Locate the cell with the specified text and output its [X, Y] center coordinate. 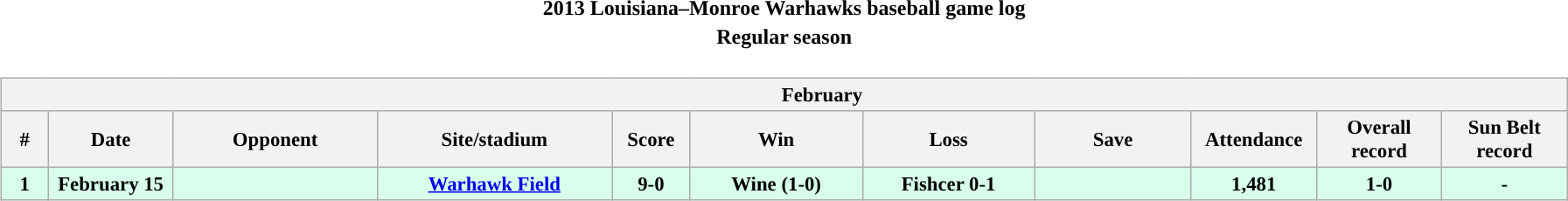
1,481 [1254, 184]
Wine (1-0) [777, 184]
Save [1112, 140]
February [784, 94]
Sun Belt record [1504, 140]
Win [777, 140]
February 15 [110, 184]
Date [110, 140]
Attendance [1254, 140]
Site/stadium [495, 140]
9-0 [652, 184]
Overall record [1378, 140]
Fishcer 0-1 [948, 184]
Opponent [275, 140]
1-0 [1378, 184]
- [1504, 184]
Warhawk Field [495, 184]
Loss [948, 140]
1 [24, 184]
Score [652, 140]
# [24, 140]
